Output the [X, Y] coordinate of the center of the cell containing the given text.  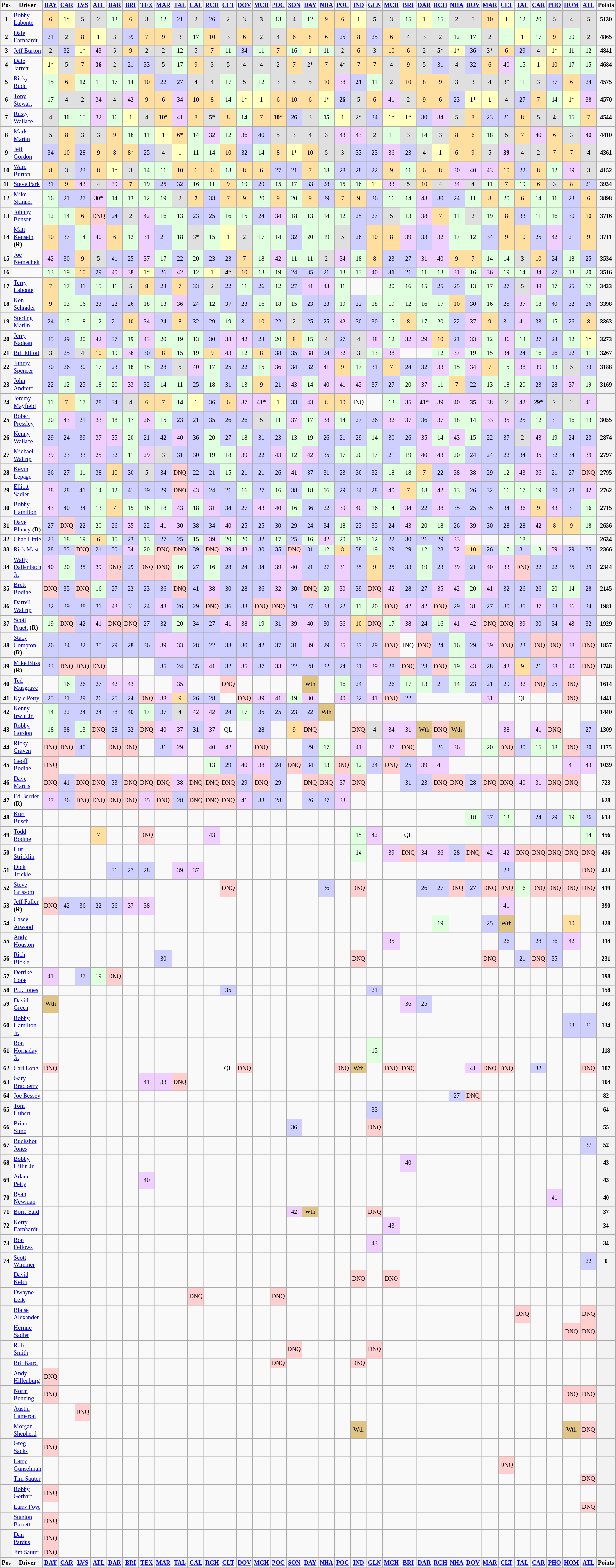
Bobby Hillin Jr. [27, 1163]
60 [7, 1026]
3363 [606, 322]
4841 [606, 51]
Bobby Hamilton Jr. [27, 1026]
72 [7, 1226]
Jim Sauter [27, 1552]
Jimmy Spencer [27, 367]
44 [7, 747]
Dale Earnhardt [27, 37]
Dave Blaney (R) [27, 526]
314 [606, 941]
4544 [606, 118]
Dale Jarrett [27, 65]
1929 [606, 624]
Stanton Barrett [27, 1521]
Joe Nemechek [27, 259]
71 [7, 1212]
2366 [606, 550]
Bobby Hamilton [27, 508]
3716 [606, 216]
70 [7, 1198]
134 [606, 1026]
Greg Sacks [27, 1448]
63 [7, 1082]
Buckshot Jones [27, 1145]
158 [606, 990]
Derrike Cope [27, 977]
Joe Bessey [27, 1096]
Larry Foyt [27, 1507]
Blaise Alexander [27, 1314]
423 [606, 871]
8* [131, 153]
Michael Waltrip [27, 455]
Kerry Earnhardt [27, 1226]
2145 [606, 589]
3934 [606, 184]
2656 [606, 526]
74 [7, 1261]
Ryan Newman [27, 1198]
Gary Bradberry [27, 1082]
1614 [606, 684]
Ted Musgrave [27, 684]
4570 [606, 100]
Darrell Waltrip [27, 607]
Hermie Sadler [27, 1332]
1039 [606, 765]
3711 [606, 237]
Tim Sauter [27, 1479]
3273 [606, 340]
P. J. Jones [27, 990]
3398 [606, 304]
3055 [606, 420]
David Keith [27, 1279]
231 [606, 959]
Elliott Sadler [27, 491]
Bill Baird [27, 1363]
Tony Stewart [27, 100]
1441 [606, 698]
69 [7, 1180]
30* [99, 199]
Hut Stricklin [27, 853]
Wally Dallenbach Jr. [27, 567]
67 [7, 1145]
Norm Benning [27, 1395]
2762 [606, 491]
45 [7, 765]
Carl Long [27, 1068]
66 [7, 1128]
49 [7, 836]
Jeff Gordon [27, 153]
Mark Martin [27, 135]
47 [7, 800]
R. K. Smith [27, 1349]
50 [7, 853]
61 [7, 1051]
Ed Berrier (R) [27, 800]
4361 [606, 153]
Boris Said [27, 1212]
Todd Bodine [27, 836]
Stacy Compton (R) [27, 645]
Kurt Busch [27, 818]
456 [606, 836]
Jeff Burton [27, 51]
3433 [606, 287]
Rich Bickle [27, 959]
Andy Hillenburg [27, 1377]
Kyle Petty [27, 698]
Ward Burton [27, 171]
Dave Marcis [27, 783]
Ricky Rudd [27, 82]
3516 [606, 273]
1981 [606, 607]
Scott Pruett (R) [27, 624]
Larry Gunselman [27, 1465]
6* [180, 135]
Austin Cameron [27, 1412]
Ron Hornaday Jr. [27, 1051]
Bobby Labonte [27, 19]
Jerry Nadeau [27, 340]
Jeff Fuller (R) [27, 906]
4684 [606, 65]
628 [606, 800]
4152 [606, 171]
Sterling Marlin [27, 322]
3267 [606, 353]
Bobby Gerhart [27, 1493]
390 [606, 906]
Steve Grissom [27, 888]
2344 [606, 567]
104 [606, 1082]
613 [606, 818]
Matt Kenseth (R) [27, 237]
Morgan Shepherd [27, 1430]
Casey Atwood [27, 924]
Adam Petty [27, 1180]
2795 [606, 473]
Terry Labonte [27, 287]
62 [7, 1068]
3188 [606, 367]
Kenny Wallace [27, 438]
Ricky Craven [27, 747]
1748 [606, 667]
Mike Skinner [27, 199]
Ron Fellows [27, 1244]
Geoff Bodine [27, 765]
1440 [606, 712]
Johnny Benson [27, 216]
53 [7, 906]
107 [606, 1068]
John Andretti [27, 385]
73 [7, 1244]
328 [606, 924]
3169 [606, 385]
Bill Elliott [27, 353]
118 [606, 1051]
29* [538, 403]
3534 [606, 259]
57 [7, 977]
56 [7, 959]
Chad Little [27, 540]
1175 [606, 747]
436 [606, 853]
0 [606, 1261]
Kevin Lepage [27, 473]
2634 [606, 540]
68 [7, 1163]
198 [606, 977]
Kenny Irwin Jr. [27, 712]
723 [606, 783]
1857 [606, 645]
5130 [606, 19]
Brian Simo [27, 1128]
2797 [606, 455]
1309 [606, 730]
4410 [606, 135]
Robby Gordon [27, 730]
Ken Schrader [27, 304]
58 [7, 990]
Jeremy Mayfield [27, 403]
2715 [606, 508]
82 [606, 1096]
51 [7, 871]
Rick Mast [27, 550]
Dwayne Leik [27, 1297]
Rusty Wallace [27, 118]
Steve Park [27, 184]
Robert Pressley [27, 420]
Brett Bodine [27, 589]
48 [7, 818]
143 [606, 1004]
59 [7, 1004]
Scott Wimmer [27, 1261]
Dick Trickle [27, 871]
54 [7, 924]
65 [7, 1110]
Dan Pardus [27, 1539]
Mike Bliss (R) [27, 667]
2874 [606, 438]
David Green [27, 1004]
4575 [606, 82]
Tom Hubert [27, 1110]
Andy Houston [27, 941]
419 [606, 888]
3898 [606, 199]
4865 [606, 37]
46 [7, 783]
